Pinpoint the cell where the given text exists, returning its [x, y] midpoint coordinate. 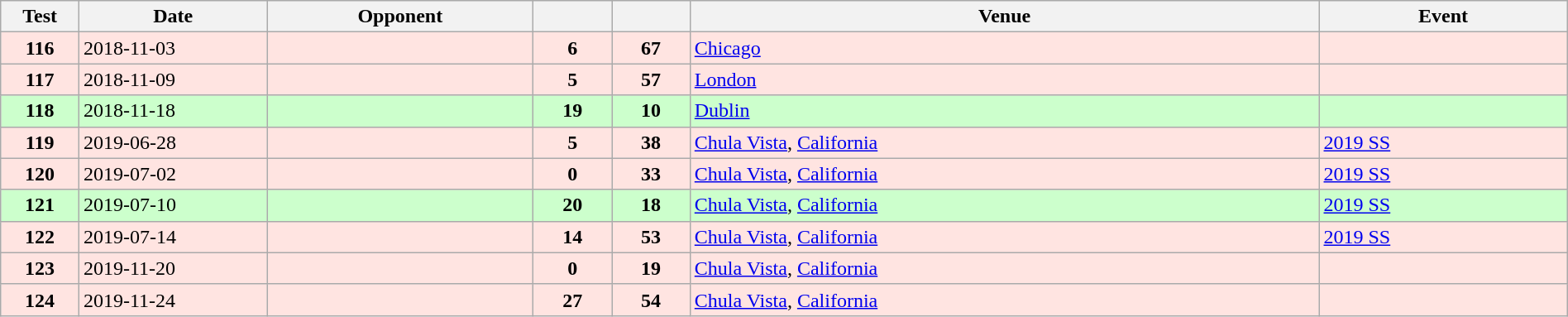
122 [40, 237]
54 [652, 300]
Opponent [400, 17]
2019-07-02 [172, 174]
6 [572, 48]
117 [40, 79]
116 [40, 48]
2018-11-09 [172, 79]
53 [652, 237]
2019-06-28 [172, 142]
27 [572, 300]
2019-11-20 [172, 268]
2018-11-18 [172, 111]
119 [40, 142]
57 [652, 79]
Event [1443, 17]
Chicago [1004, 48]
2018-11-03 [172, 48]
33 [652, 174]
67 [652, 48]
2019-07-10 [172, 205]
18 [652, 205]
38 [652, 142]
Dublin [1004, 111]
2019-07-14 [172, 237]
118 [40, 111]
Venue [1004, 17]
124 [40, 300]
121 [40, 205]
London [1004, 79]
20 [572, 205]
14 [572, 237]
2019-11-24 [172, 300]
123 [40, 268]
120 [40, 174]
Test [40, 17]
10 [652, 111]
Date [172, 17]
